Detect which cell encompasses the target text, then output its (x, y) center coordinate. 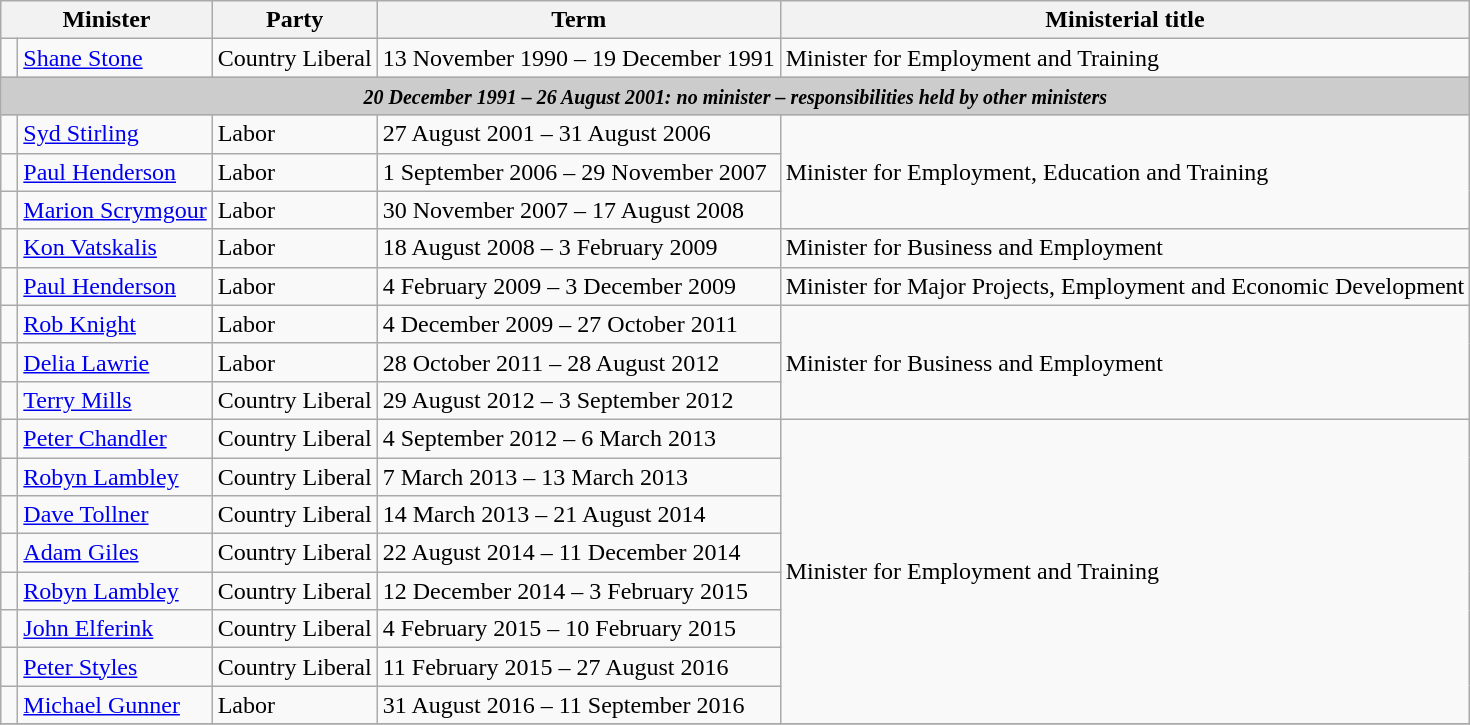
4 December 2009 – 27 October 2011 (578, 324)
11 February 2015 – 27 August 2016 (578, 667)
Shane Stone (115, 58)
18 August 2008 – 3 February 2009 (578, 248)
30 November 2007 – 17 August 2008 (578, 210)
Term (578, 20)
4 February 2009 – 3 December 2009 (578, 286)
Marion Scrymgour (115, 210)
27 August 2001 – 31 August 2006 (578, 134)
4 February 2015 – 10 February 2015 (578, 629)
Rob Knight (115, 324)
Peter Chandler (115, 438)
1 September 2006 – 29 November 2007 (578, 172)
20 December 1991 – 26 August 2001: no minister – responsibilities held by other ministers (736, 96)
Syd Stirling (115, 134)
Adam Giles (115, 553)
Michael Gunner (115, 705)
12 December 2014 – 3 February 2015 (578, 591)
Peter Styles (115, 667)
7 March 2013 – 13 March 2013 (578, 477)
31 August 2016 – 11 September 2016 (578, 705)
28 October 2011 – 28 August 2012 (578, 362)
4 September 2012 – 6 March 2013 (578, 438)
Minister for Major Projects, Employment and Economic Development (1125, 286)
Party (294, 20)
Minister for Employment, Education and Training (1125, 172)
John Elferink (115, 629)
Ministerial title (1125, 20)
Terry Mills (115, 400)
13 November 1990 – 19 December 1991 (578, 58)
Kon Vatskalis (115, 248)
Minister (106, 20)
Dave Tollner (115, 515)
14 March 2013 – 21 August 2014 (578, 515)
22 August 2014 – 11 December 2014 (578, 553)
29 August 2012 – 3 September 2012 (578, 400)
Delia Lawrie (115, 362)
